Locate the cell with the specified text and output its (x, y) center coordinate. 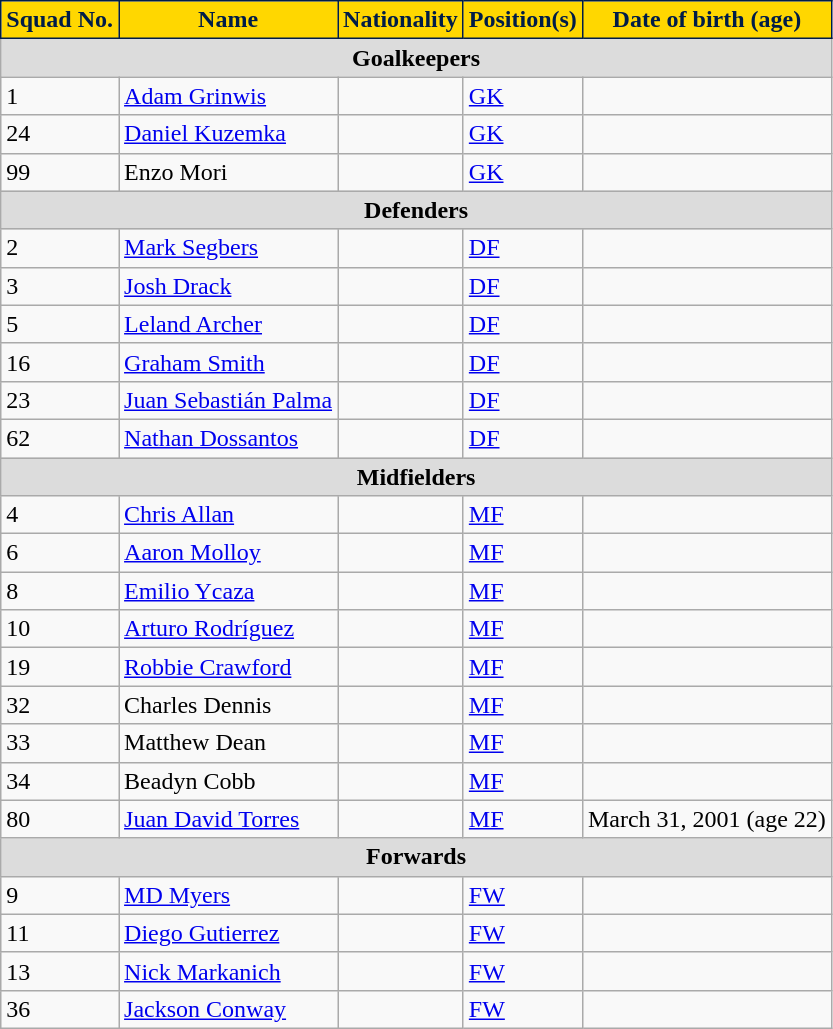
Daniel Kuzemka (228, 134)
Mark Segbers (228, 248)
13 (60, 971)
3 (60, 286)
Nationality (401, 20)
Position(s) (522, 20)
9 (60, 895)
32 (60, 705)
10 (60, 629)
16 (60, 362)
62 (60, 438)
Adam Grinwis (228, 96)
Leland Archer (228, 324)
Emilio Ycaza (228, 591)
March 31, 2001 (age 22) (706, 819)
24 (60, 134)
Forwards (416, 857)
Aaron Molloy (228, 553)
99 (60, 172)
Josh Drack (228, 286)
Name (228, 20)
34 (60, 781)
23 (60, 400)
Chris Allan (228, 515)
19 (60, 667)
2 (60, 248)
Juan David Torres (228, 819)
MD Myers (228, 895)
36 (60, 1009)
Midfielders (416, 477)
Matthew Dean (228, 743)
Nick Markanich (228, 971)
4 (60, 515)
6 (60, 553)
Nathan Dossantos (228, 438)
5 (60, 324)
Enzo Mori (228, 172)
Graham Smith (228, 362)
Squad No. (60, 20)
Goalkeepers (416, 58)
Juan Sebastián Palma (228, 400)
8 (60, 591)
Diego Gutierrez (228, 933)
Jackson Conway (228, 1009)
Beadyn Cobb (228, 781)
11 (60, 933)
Charles Dennis (228, 705)
Arturo Rodríguez (228, 629)
33 (60, 743)
Defenders (416, 210)
Robbie Crawford (228, 667)
1 (60, 96)
Date of birth (age) (706, 20)
80 (60, 819)
